Return [x, y] of the center of cell containing provided text 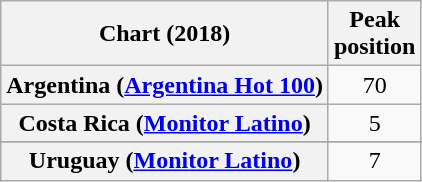
Costa Rica (Monitor Latino) [165, 123]
7 [374, 161]
Argentina (Argentina Hot 100) [165, 85]
70 [374, 85]
Uruguay (Monitor Latino) [165, 161]
Chart (2018) [165, 34]
5 [374, 123]
Peakposition [374, 34]
